Return the [x, y] coordinate for the center point of the cell that contains the specified text.  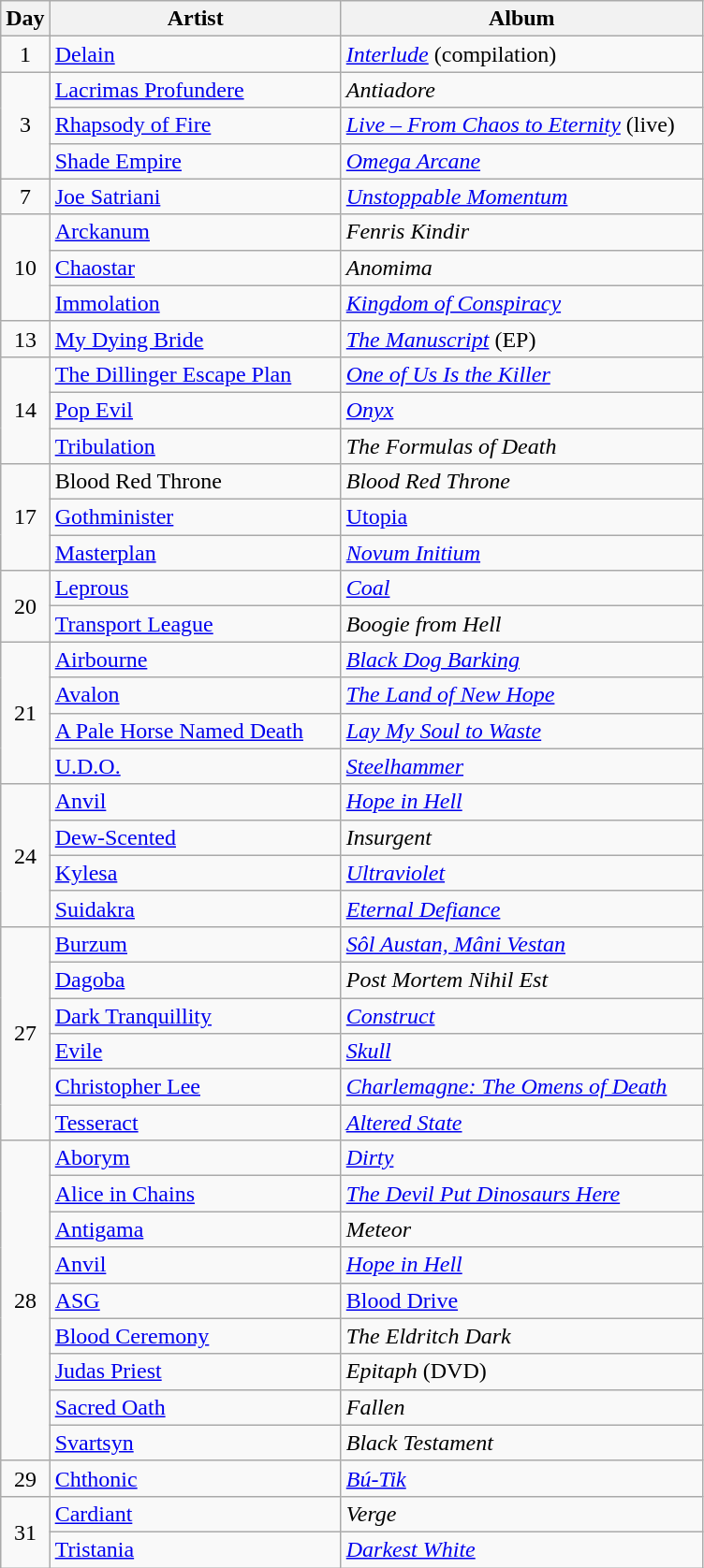
7 [25, 196]
A Pale Horse Named Death [195, 731]
The Formulas of Death [521, 446]
Epitaph (DVD) [521, 1372]
Ultraviolet [521, 873]
Dew-Scented [195, 837]
Novum Initium [521, 553]
Chaostar [195, 268]
Burzum [195, 944]
21 [25, 713]
Dirty [521, 1158]
29 [25, 1478]
Darkest White [521, 1549]
Day [25, 19]
Lacrimas Profundere [195, 90]
Unstoppable Momentum [521, 196]
Boogie from Hell [521, 624]
Anomima [521, 268]
Cardiant [195, 1514]
14 [25, 410]
17 [25, 517]
Verge [521, 1514]
Insurgent [521, 837]
Fenris Kindir [521, 232]
Interlude (compilation) [521, 54]
Tristania [195, 1549]
Black Dog Barking [521, 660]
Masterplan [195, 553]
Alice in Chains [195, 1194]
Live – From Chaos to Eternity (live) [521, 125]
ASG [195, 1300]
Tribulation [195, 446]
10 [25, 268]
Antigama [195, 1229]
Svartsyn [195, 1443]
Evile [195, 1052]
Charlemagne: The Omens of Death [521, 1087]
Suidakra [195, 908]
One of Us Is the Killer [521, 374]
Omega Arcane [521, 161]
28 [25, 1300]
Rhapsody of Fire [195, 125]
The Devil Put Dinosaurs Here [521, 1194]
Black Testament [521, 1443]
Dark Tranquillity [195, 1015]
Delain [195, 54]
Joe Satriani [195, 196]
Construct [521, 1015]
Album [521, 19]
U.D.O. [195, 766]
Utopia [521, 517]
13 [25, 339]
Aborym [195, 1158]
Kingdom of Conspiracy [521, 303]
Skull [521, 1052]
Pop Evil [195, 410]
The Land of New Hope [521, 695]
Onyx [521, 410]
Artist [195, 19]
Meteor [521, 1229]
Blood Drive [521, 1300]
Steelhammer [521, 766]
Sacred Oath [195, 1407]
Immolation [195, 303]
Kylesa [195, 873]
Bú-Tik [521, 1478]
Judas Priest [195, 1372]
Sôl Austan, Mâni Vestan [521, 944]
My Dying Bride [195, 339]
Avalon [195, 695]
27 [25, 1033]
20 [25, 606]
Fallen [521, 1407]
Dagoba [195, 980]
Blood Ceremony [195, 1336]
The Dillinger Escape Plan [195, 374]
Post Mortem Nihil Est [521, 980]
3 [25, 125]
Leprous [195, 588]
Antiadore [521, 90]
Coal [521, 588]
Eternal Defiance [521, 908]
The Eldritch Dark [521, 1336]
Shade Empire [195, 161]
24 [25, 855]
Gothminister [195, 517]
Transport League [195, 624]
Christopher Lee [195, 1087]
Airbourne [195, 660]
Arckanum [195, 232]
Tesseract [195, 1123]
The Manuscript (EP) [521, 339]
Altered State [521, 1123]
31 [25, 1532]
Lay My Soul to Waste [521, 731]
Chthonic [195, 1478]
1 [25, 54]
